Determine the (X, Y) coordinate at the center of the cell enclosing the given text.  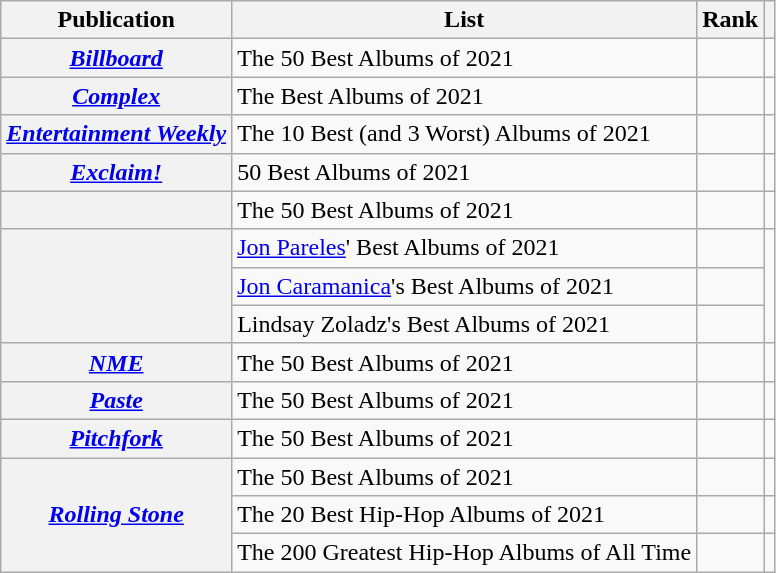
50 Best Albums of 2021 (464, 172)
NME (116, 362)
Rank (730, 20)
Jon Caramanica's Best Albums of 2021 (464, 286)
The Best Albums of 2021 (464, 96)
The 200 Greatest Hip-Hop Albums of All Time (464, 553)
Exclaim! (116, 172)
Entertainment Weekly (116, 134)
Pitchfork (116, 438)
Jon Pareles' Best Albums of 2021 (464, 248)
The 20 Best Hip-Hop Albums of 2021 (464, 515)
The 10 Best (and 3 Worst) Albums of 2021 (464, 134)
Complex (116, 96)
Billboard (116, 58)
Paste (116, 400)
List (464, 20)
Rolling Stone (116, 515)
Lindsay Zoladz's Best Albums of 2021 (464, 324)
Publication (116, 20)
